Extract the [X, Y] coordinate from the center of the cell holding the provided text.  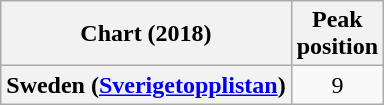
Chart (2018) [146, 34]
9 [337, 85]
Peak position [337, 34]
Sweden (Sverigetopplistan) [146, 85]
